Detect which cell encompasses the target text, then output its (x, y) center coordinate. 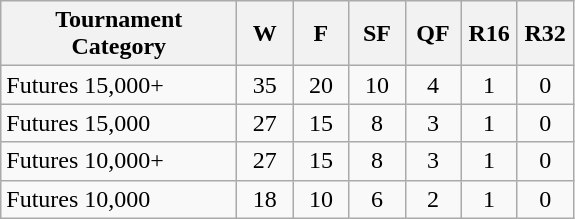
QF (433, 34)
18 (265, 199)
4 (433, 85)
Futures 15,000+ (119, 85)
35 (265, 85)
Tournament Category (119, 34)
Futures 10,000 (119, 199)
R16 (489, 34)
Futures 10,000+ (119, 161)
F (321, 34)
SF (377, 34)
R32 (545, 34)
W (265, 34)
6 (377, 199)
20 (321, 85)
Futures 15,000 (119, 123)
2 (433, 199)
